Find where the given text appears and provide that cell's center as [x, y] coordinate. 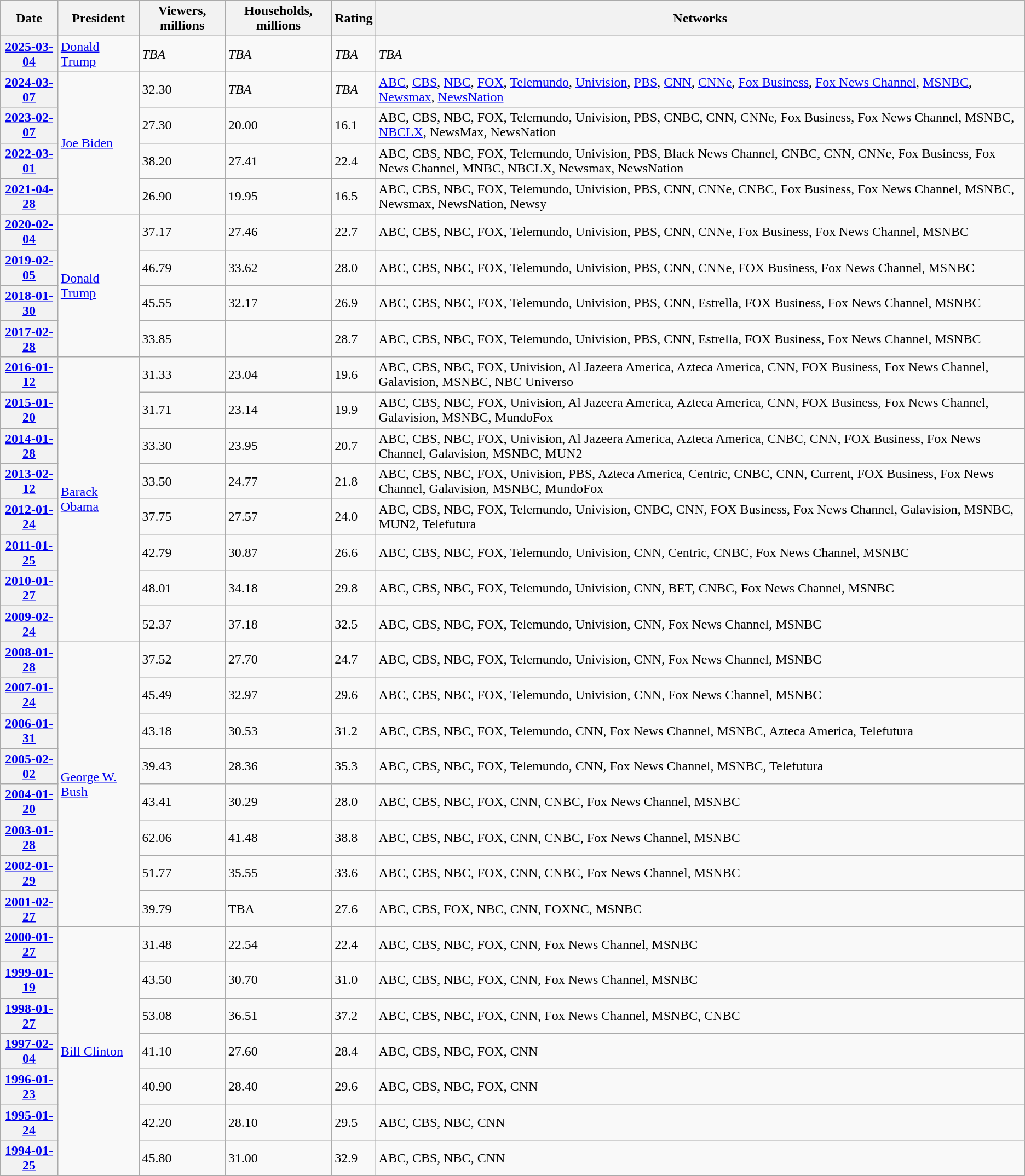
37.18 [278, 624]
22.54 [278, 944]
27.6 [354, 909]
22.7 [354, 232]
ABC, CBS, NBC, FOX, CNN, Fox News Channel, MSNBC, CNBC [700, 1015]
1996-01-23 [30, 1087]
2007-01-24 [30, 695]
32.97 [278, 695]
35.55 [278, 873]
43.18 [182, 730]
2010-01-27 [30, 588]
39.79 [182, 909]
24.0 [354, 517]
33.50 [182, 482]
1998-01-27 [30, 1015]
ABC, CBS, NBC, FOX, Telemundo, CNN, Fox News Channel, MSNBC, Telefutura [700, 766]
21.8 [354, 482]
2012-01-24 [30, 517]
27.46 [278, 232]
41.48 [278, 838]
ABC, CBS, NBC, FOX, Telemundo, Univision, CNBC, CNN, FOX Business, Fox News Channel, Galavision, MSNBC, MUN2, Telefutura [700, 517]
26.6 [354, 553]
2001-02-27 [30, 909]
2024-03-07 [30, 90]
28.40 [278, 1087]
37.17 [182, 232]
2019-02-05 [30, 267]
45.55 [182, 303]
ABC, CBS, NBC, FOX, Telemundo, Univision, PBS, CNN, CNNe, Fox Business, Fox News Channel, MSNBC [700, 232]
26.90 [182, 196]
37.2 [354, 1015]
29.5 [354, 1122]
27.60 [278, 1051]
24.7 [354, 659]
ABC, CBS, NBC, FOX, Univision, Al Jazeera America, Azteca America, CNBC, CNN, FOX Business, Fox News Channel, Galavision, MSNBC, MUN2 [700, 446]
2006-01-31 [30, 730]
ABC, CBS, NBC, FOX, Telemundo, Univision, PBS, CNBC, CNN, CNNe, Fox Business, Fox News Channel, MSNBC, NBCLX, NewsMax, NewsNation [700, 125]
2009-02-24 [30, 624]
32.30 [182, 90]
51.77 [182, 873]
62.06 [182, 838]
28.4 [354, 1051]
Joe Biden [99, 143]
42.79 [182, 553]
2020-02-04 [30, 232]
2004-01-20 [30, 802]
2017-02-28 [30, 338]
ABC, CBS, NBC, FOX, Telemundo, Univision, PBS, CNN, CNNe, CNBC, Fox Business, Fox News Channel, MSNBC, Newsmax, NewsNation, Newsy [700, 196]
Networks [700, 19]
23.04 [278, 374]
19.9 [354, 410]
36.51 [278, 1015]
27.57 [278, 517]
38.20 [182, 161]
33.62 [278, 267]
ABC, CBS, NBC, FOX, Telemundo, Univision, PBS, CNN, CNNe, Fox Business, Fox News Channel, MSNBC, Newsmax, NewsNation [700, 90]
23.95 [278, 446]
19.95 [278, 196]
32.5 [354, 624]
19.6 [354, 374]
27.70 [278, 659]
29.8 [354, 588]
2016-01-12 [30, 374]
52.37 [182, 624]
28.36 [278, 766]
30.29 [278, 802]
30.70 [278, 980]
Bill Clinton [99, 1051]
43.41 [182, 802]
Households, millions [278, 19]
42.20 [182, 1122]
2013-02-12 [30, 482]
23.14 [278, 410]
ABC, CBS, NBC, FOX, Univision, Al Jazeera America, Azteca America, CNN, FOX Business, Fox News Channel, Galavision, MSNBC, NBC Universo [700, 374]
ABC, CBS, FOX, NBC, CNN, FOXNC, MSNBC [700, 909]
31.00 [278, 1158]
45.49 [182, 695]
2015-01-20 [30, 410]
1997-02-04 [30, 1051]
45.80 [182, 1158]
2023-02-07 [30, 125]
President [99, 19]
38.8 [354, 838]
34.18 [278, 588]
2005-02-02 [30, 766]
2025-03-04 [30, 54]
41.10 [182, 1051]
33.85 [182, 338]
32.9 [354, 1158]
20.7 [354, 446]
2002-01-29 [30, 873]
31.2 [354, 730]
30.87 [278, 553]
31.71 [182, 410]
2011-01-25 [30, 553]
31.48 [182, 944]
2008-01-28 [30, 659]
33.6 [354, 873]
27.30 [182, 125]
30.53 [278, 730]
31.33 [182, 374]
1995-01-24 [30, 1122]
33.30 [182, 446]
40.90 [182, 1087]
32.17 [278, 303]
1999-01-19 [30, 980]
ABC, CBS, NBC, FOX, Telemundo, Univision, CNN, Centric, CNBC, Fox News Channel, MSNBC [700, 553]
24.77 [278, 482]
2022-03-01 [30, 161]
46.79 [182, 267]
37.75 [182, 517]
28.10 [278, 1122]
43.50 [182, 980]
48.01 [182, 588]
1994-01-25 [30, 1158]
ABC, CBS, NBC, FOX, Univision, Al Jazeera America, Azteca America, CNN, FOX Business, Fox News Channel, Galavision, MSNBC, MundoFox [700, 410]
37.52 [182, 659]
31.0 [354, 980]
53.08 [182, 1015]
2018-01-30 [30, 303]
2021-04-28 [30, 196]
ABC, CBS, NBC, FOX, Telemundo, CNN, Fox News Channel, MSNBC, Azteca America, Telefutura [700, 730]
16.5 [354, 196]
ABC, CBS, NBC, FOX, Telemundo, Univision, PBS, Black News Channel, CNBC, CNN, CNNe, Fox Business, Fox News Channel, MNBC, NBCLX, Newsmax, NewsNation [700, 161]
Date [30, 19]
26.9 [354, 303]
Rating [354, 19]
George W. Bush [99, 784]
28.7 [354, 338]
39.43 [182, 766]
35.3 [354, 766]
ABC, CBS, NBC, FOX, Telemundo, Univision, CNN, BET, CNBC, Fox News Channel, MSNBC [700, 588]
2014-01-28 [30, 446]
ABC, CBS, NBC, FOX, Univision, PBS, Azteca America, Centric, CNBC, CNN, Current, FOX Business, Fox News Channel, Galavision, MSNBC, MundoFox [700, 482]
16.1 [354, 125]
27.41 [278, 161]
20.00 [278, 125]
Viewers, millions [182, 19]
2000-01-27 [30, 944]
2003-01-28 [30, 838]
Barack Obama [99, 499]
ABC, CBS, NBC, FOX, Telemundo, Univision, PBS, CNN, CNNe, FOX Business, Fox News Channel, MSNBC [700, 267]
